Locate the cell with the specified text and output its (x, y) center coordinate. 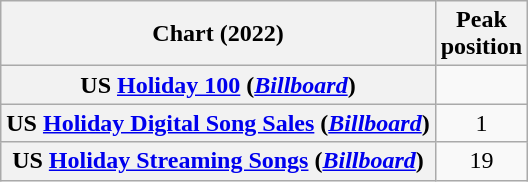
19 (481, 161)
Peakposition (481, 34)
US Holiday 100 (Billboard) (218, 85)
US Holiday Streaming Songs (Billboard) (218, 161)
1 (481, 123)
US Holiday Digital Song Sales (Billboard) (218, 123)
Chart (2022) (218, 34)
